Find where the given text appears and provide that cell's center as [X, Y] coordinate. 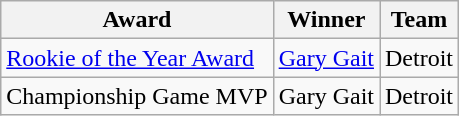
Team [420, 20]
Championship Game MVP [137, 96]
Award [137, 20]
Winner [326, 20]
Rookie of the Year Award [137, 58]
